Find where the given text appears and provide that cell's center as [X, Y] coordinate. 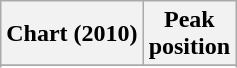
Peakposition [189, 34]
Chart (2010) [72, 34]
